Return the (x, y) coordinate for the center point of the cell that contains the specified text.  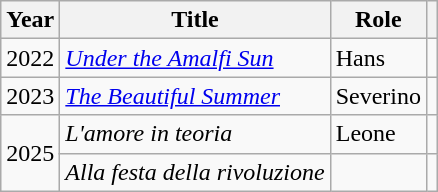
Severino (378, 96)
2022 (30, 58)
Alla festa della rivoluzione (195, 172)
Hans (378, 58)
Role (378, 20)
2023 (30, 96)
Year (30, 20)
The Beautiful Summer (195, 96)
Leone (378, 134)
Title (195, 20)
L'amore in teoria (195, 134)
2025 (30, 153)
Under the Amalfi Sun (195, 58)
